Scan for the cell matching the given text and deliver its (x, y) coordinate at center. 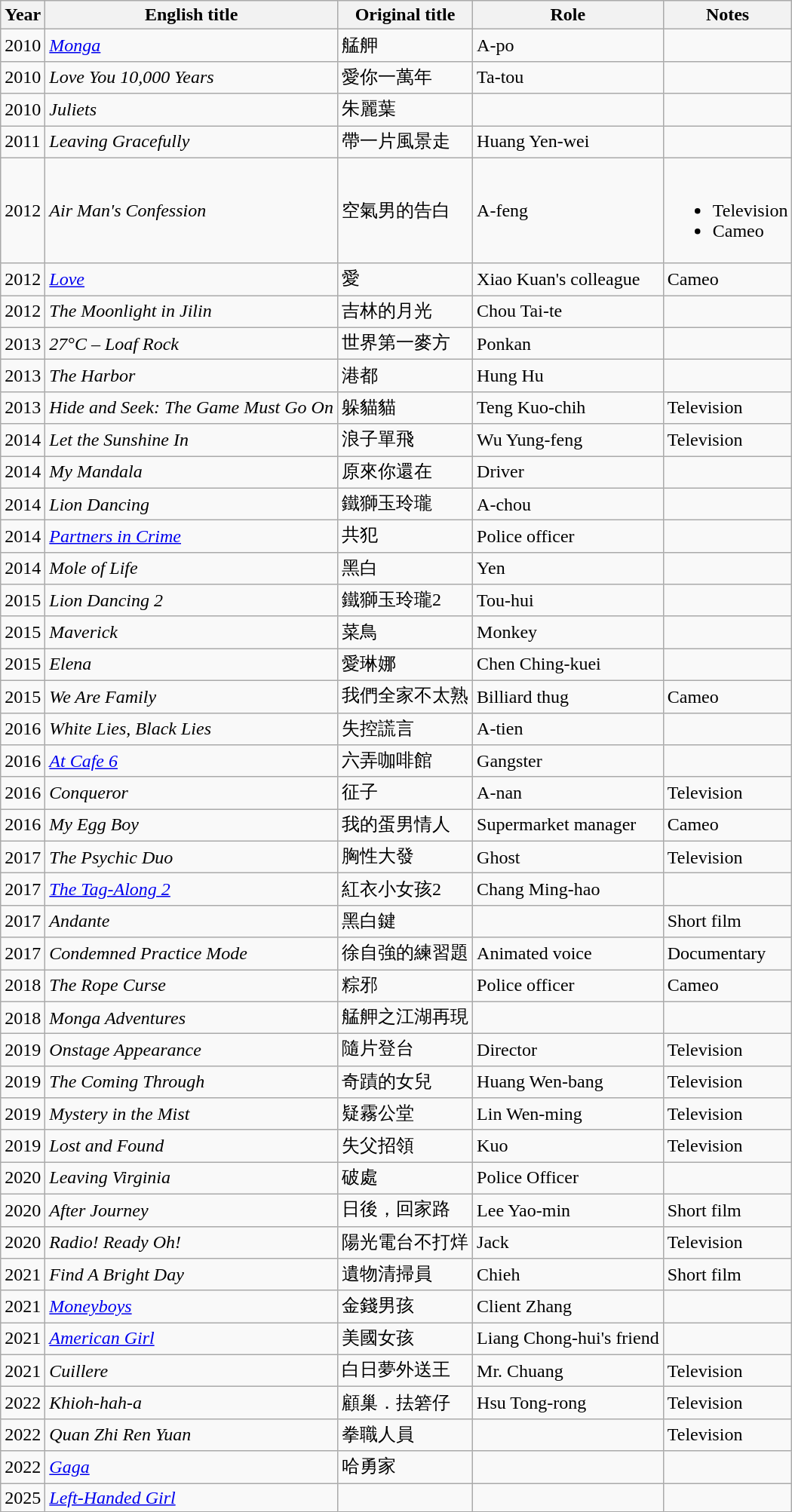
黑白鍵 (404, 922)
破處 (404, 1178)
Huang Yen-wei (569, 142)
鐵獅玉玲瓏2 (404, 600)
White Lies, Black Lies (192, 728)
Mystery in the Mist (192, 1115)
世界第一麥方 (404, 344)
Monga Adventures (192, 1018)
愛琳娜 (404, 665)
The Moonlight in Jilin (192, 312)
English title (192, 15)
Cuillere (192, 1371)
My Mandala (192, 472)
Chang Ming-hao (569, 890)
Gaga (192, 1468)
日後，回家路 (404, 1210)
Khioh-hah-a (192, 1403)
Client Zhang (569, 1306)
白日夢外送王 (404, 1371)
共犯 (404, 537)
Let the Sunshine In (192, 440)
躲貓貓 (404, 407)
拳職人員 (404, 1434)
Year (23, 15)
Billiard thug (569, 697)
TelevisionCameo (727, 210)
哈勇家 (404, 1468)
A-po (569, 45)
Wu Yung-feng (569, 440)
The Rope Curse (192, 986)
Lion Dancing 2 (192, 600)
Maverick (192, 632)
A-feng (569, 210)
2025 (23, 1497)
港都 (404, 376)
徐自強的練習題 (404, 953)
紅衣小女孩2 (404, 890)
The Psychic Duo (192, 857)
Director (569, 1050)
菜鳥 (404, 632)
失控謊言 (404, 728)
粽邪 (404, 986)
Kuo (569, 1146)
My Egg Boy (192, 825)
美國女孩 (404, 1339)
胸性大發 (404, 857)
Huang Wen-bang (569, 1081)
A-tien (569, 728)
黑白 (404, 569)
Moneyboys (192, 1306)
浪子單飛 (404, 440)
Notes (727, 15)
Tou-hui (569, 600)
2011 (23, 142)
Ta-tou (569, 77)
Lost and Found (192, 1146)
At Cafe 6 (192, 762)
艋舺 (404, 45)
Love You 10,000 Years (192, 77)
Lee Yao-min (569, 1210)
The Tag-Along 2 (192, 890)
27°C – Loaf Rock (192, 344)
Ghost (569, 857)
朱麗葉 (404, 110)
Yen (569, 569)
Left-Handed Girl (192, 1497)
A-nan (569, 793)
Lion Dancing (192, 504)
Gangster (569, 762)
Role (569, 15)
Driver (569, 472)
Juliets (192, 110)
Monga (192, 45)
顧巢．抾箬仔 (404, 1403)
原來你還在 (404, 472)
空氣男的告白 (404, 210)
失父招領 (404, 1146)
Monkey (569, 632)
Documentary (727, 953)
艋舺之江湖再現 (404, 1018)
Mr. Chuang (569, 1371)
Love (192, 279)
Supermarket manager (569, 825)
Andante (192, 922)
Leaving Virginia (192, 1178)
我的蛋男情人 (404, 825)
Chieh (569, 1274)
Radio! Ready Oh! (192, 1243)
Partners in Crime (192, 537)
Elena (192, 665)
Conqueror (192, 793)
帶一片風景走 (404, 142)
Ponkan (569, 344)
After Journey (192, 1210)
We Are Family (192, 697)
American Girl (192, 1339)
Police Officer (569, 1178)
Xiao Kuan's colleague (569, 279)
Air Man's Confession (192, 210)
Onstage Appearance (192, 1050)
吉林的月光 (404, 312)
Chou Tai-te (569, 312)
A-chou (569, 504)
Jack (569, 1243)
Mole of Life (192, 569)
Quan Zhi Ren Yuan (192, 1434)
Hide and Seek: The Game Must Go On (192, 407)
Hsu Tong-rong (569, 1403)
陽光電台不打烊 (404, 1243)
愛你一萬年 (404, 77)
The Coming Through (192, 1081)
Chen Ching-kuei (569, 665)
征子 (404, 793)
疑霧公堂 (404, 1115)
Leaving Gracefully (192, 142)
Animated voice (569, 953)
遺物清掃員 (404, 1274)
鐵獅玉玲瓏 (404, 504)
奇蹟的女兒 (404, 1081)
Original title (404, 15)
Condemned Practice Mode (192, 953)
六弄咖啡館 (404, 762)
金錢男孩 (404, 1306)
愛 (404, 279)
Hung Hu (569, 376)
Liang Chong-hui's friend (569, 1339)
我們全家不太熟 (404, 697)
The Harbor (192, 376)
Lin Wen-ming (569, 1115)
Find A Bright Day (192, 1274)
隨片登台 (404, 1050)
Teng Kuo-chih (569, 407)
